Identify which cell holds the provided text, then report its (X, Y) central coordinate. 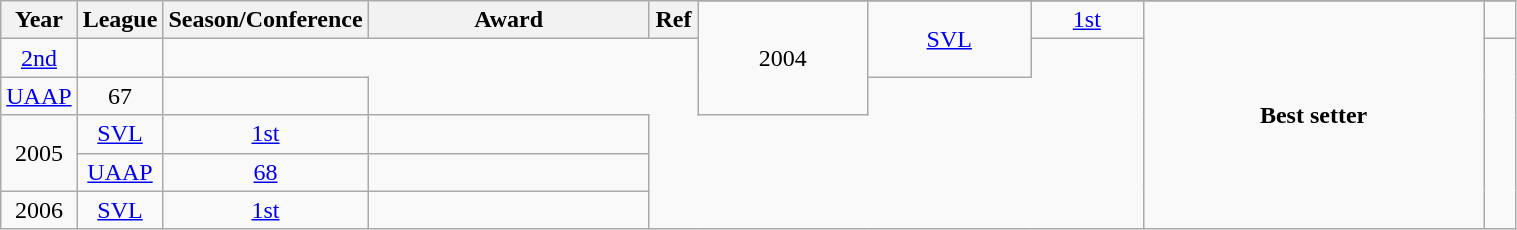
2005 (39, 153)
Best setter (1314, 115)
2nd (39, 58)
68 (266, 172)
2006 (39, 210)
2004 (783, 58)
Ref (674, 20)
Season/Conference (266, 20)
67 (120, 96)
Year (39, 20)
League (120, 20)
Award (508, 20)
